Scan for the cell matching the given text and deliver its (x, y) coordinate at center. 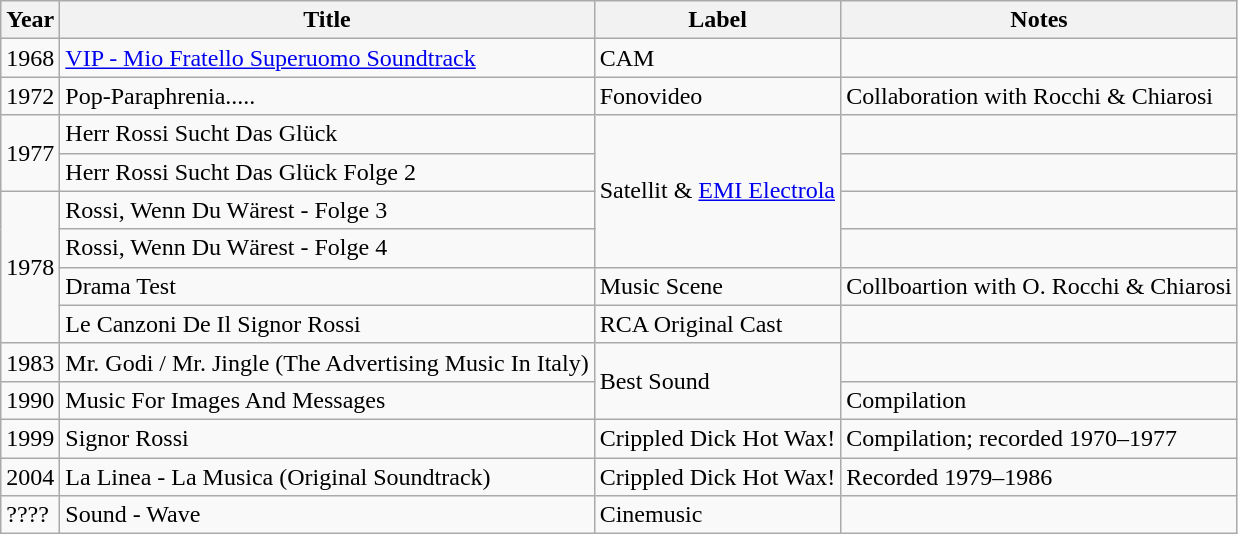
Mr. Godi / Mr. Jingle (The Advertising Music In Italy) (327, 362)
Cinemusic (718, 515)
Sound - Wave (327, 515)
Recorded 1979–1986 (1039, 477)
Herr Rossi Sucht Das Glück Folge 2 (327, 172)
1977 (30, 153)
Herr Rossi Sucht Das Glück (327, 134)
Collboartion with O. Rocchi & Chiarosi (1039, 286)
Compilation (1039, 400)
Satellit & EMI Electrola (718, 191)
Music For Images And Messages (327, 400)
1968 (30, 58)
CAM (718, 58)
???? (30, 515)
Rossi, Wenn Du Wärest - Folge 4 (327, 248)
Label (718, 20)
2004 (30, 477)
1972 (30, 96)
Fonovideo (718, 96)
1999 (30, 438)
Collaboration with Rocchi & Chiarosi (1039, 96)
Compilation; recorded 1970–1977 (1039, 438)
Title (327, 20)
Pop-Paraphrenia..... (327, 96)
Signor Rossi (327, 438)
Drama Test (327, 286)
Le Canzoni De Il Signor Rossi (327, 324)
Year (30, 20)
VIP - Mio Fratello Superuomo Soundtrack (327, 58)
1990 (30, 400)
1983 (30, 362)
1978 (30, 267)
Notes (1039, 20)
RCA Original Cast (718, 324)
La Linea - La Musica (Original Soundtrack) (327, 477)
Music Scene (718, 286)
Rossi, Wenn Du Wärest - Folge 3 (327, 210)
Best Sound (718, 381)
